Determine the [x, y] coordinate at the center of the cell enclosing the given text.  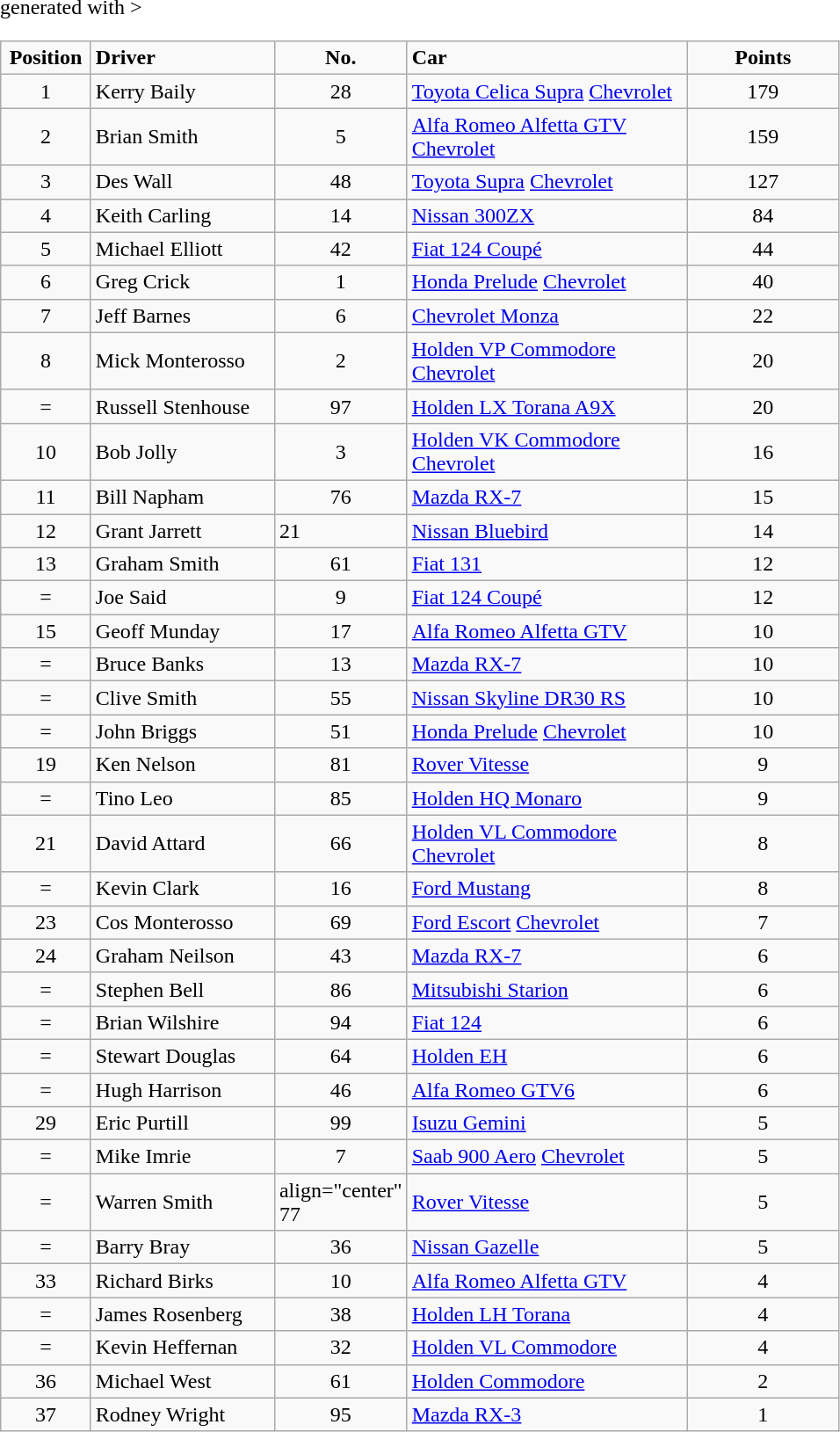
Position [46, 58]
Holden LX Torana A9X [547, 406]
Graham Smith [183, 564]
Points [763, 58]
Bruce Banks [183, 665]
Alfa Romeo GTV6 [547, 1089]
Holden HQ Monaro [547, 798]
Jeff Barnes [183, 316]
Holden VL Commodore [547, 1348]
127 [763, 182]
43 [341, 956]
29 [46, 1123]
85 [341, 798]
Fiat 124 [547, 1022]
48 [341, 182]
Keith Carling [183, 215]
40 [763, 282]
24 [46, 956]
Michael West [183, 1381]
38 [341, 1314]
Geoff Munday [183, 631]
Kevin Clark [183, 889]
Holden EH [547, 1056]
86 [341, 989]
Ford Mustang [547, 889]
Isuzu Gemini [547, 1123]
42 [341, 249]
179 [763, 91]
Bill Napham [183, 497]
Brian Wilshire [183, 1022]
Rodney Wright [183, 1414]
Mazda RX-3 [547, 1414]
32 [341, 1348]
Stewart Douglas [183, 1056]
Graham Neilson [183, 956]
28 [341, 91]
Ken Nelson [183, 765]
Nissan Gazelle [547, 1247]
Nissan Bluebird [547, 530]
37 [46, 1414]
Holden LH Torana [547, 1314]
Toyota Celica Supra Chevrolet [547, 91]
64 [341, 1056]
11 [46, 497]
Stephen Bell [183, 989]
66 [341, 844]
69 [341, 922]
align="center" 77 [341, 1203]
Bob Jolly [183, 452]
Driver [183, 58]
Kevin Heffernan [183, 1348]
Barry Bray [183, 1247]
81 [341, 765]
Holden VP Commodore Chevrolet [547, 360]
Nissan Skyline DR30 RS [547, 698]
95 [341, 1414]
46 [341, 1089]
Holden VK Commodore Chevrolet [547, 452]
David Attard [183, 844]
Richard Birks [183, 1281]
44 [763, 249]
Clive Smith [183, 698]
Holden Commodore [547, 1381]
Mick Monterosso [183, 360]
Holden VL Commodore Chevrolet [547, 844]
17 [341, 631]
159 [763, 137]
Fiat 131 [547, 564]
22 [763, 316]
Tino Leo [183, 798]
Grant Jarrett [183, 530]
Nissan 300ZX [547, 215]
33 [46, 1281]
Russell Stenhouse [183, 406]
51 [341, 731]
Saab 900 Aero Chevrolet [547, 1157]
Michael Elliott [183, 249]
James Rosenberg [183, 1314]
Brian Smith [183, 137]
94 [341, 1022]
Toyota Supra Chevrolet [547, 182]
97 [341, 406]
Ford Escort Chevrolet [547, 922]
Cos Monterosso [183, 922]
76 [341, 497]
Greg Crick [183, 282]
Car [547, 58]
John Briggs [183, 731]
No. [341, 58]
55 [341, 698]
Eric Purtill [183, 1123]
Kerry Baily [183, 91]
84 [763, 215]
Mike Imrie [183, 1157]
Mitsubishi Starion [547, 989]
Alfa Romeo Alfetta GTV Chevrolet [547, 137]
23 [46, 922]
99 [341, 1123]
19 [46, 765]
Hugh Harrison [183, 1089]
Chevrolet Monza [547, 316]
Warren Smith [183, 1203]
Joe Said [183, 598]
Des Wall [183, 182]
